Extract the (X, Y) coordinate from the center of the cell holding the provided text.  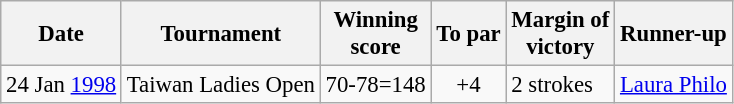
Laura Philo (674, 85)
70-78=148 (376, 85)
Runner-up (674, 34)
Date (62, 34)
24 Jan 1998 (62, 85)
Winningscore (376, 34)
Margin ofvictory (560, 34)
2 strokes (560, 85)
Taiwan Ladies Open (220, 85)
Tournament (220, 34)
To par (468, 34)
+4 (468, 85)
